Locate the cell with the specified text and output its [X, Y] center coordinate. 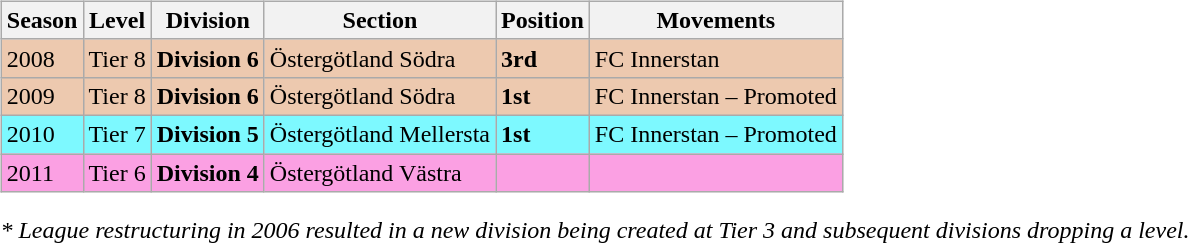
2011 [42, 173]
3rd [543, 58]
Movements [716, 20]
Tier 6 [117, 173]
2010 [42, 134]
Section [380, 20]
Division 4 [208, 173]
Level [117, 20]
Tier 7 [117, 134]
Division [208, 20]
2008 [42, 58]
FC Innerstan [716, 58]
Östergötland Västra [380, 173]
2009 [42, 96]
Östergötland Mellersta [380, 134]
Position [543, 20]
Season [42, 20]
Division 5 [208, 134]
